Determine the (X, Y) coordinate at the center of the cell enclosing the given text.  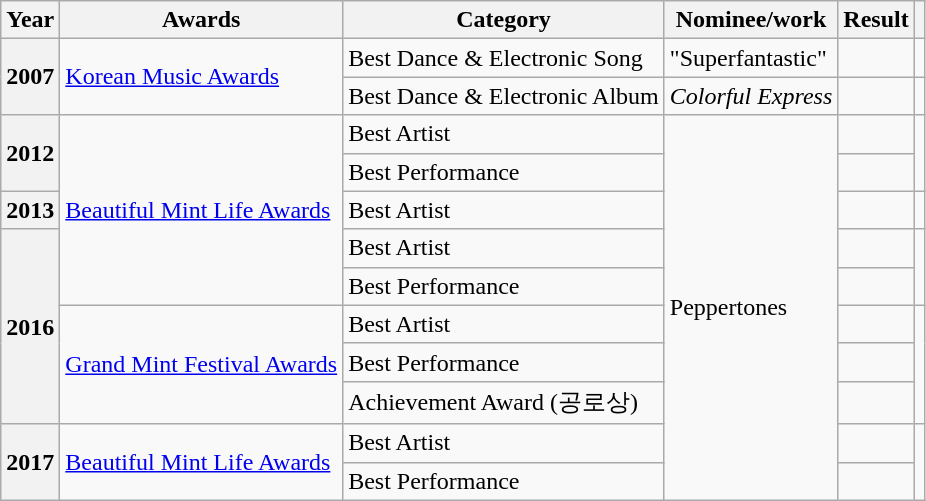
Colorful Express (751, 96)
Nominee/work (751, 20)
2016 (30, 326)
"Superfantastic" (751, 58)
2013 (30, 210)
Result (876, 20)
2012 (30, 153)
Year (30, 20)
Best Dance & Electronic Song (504, 58)
Achievement Award (공로상) (504, 402)
Korean Music Awards (202, 77)
Awards (202, 20)
Best Dance & Electronic Album (504, 96)
2007 (30, 77)
Category (504, 20)
2017 (30, 462)
Grand Mint Festival Awards (202, 364)
Peppertones (751, 308)
